Extract the [X, Y] coordinate from the center of the cell holding the provided text.  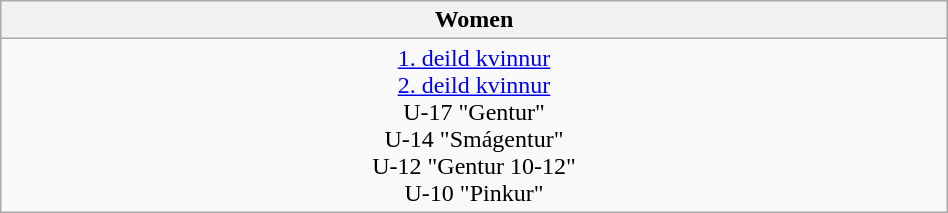
Women [474, 20]
1. deild kvinnur 2. deild kvinnur U-17 "Gentur" U-14 "Smágentur" U-12 "Gentur 10-12" U-10 "Pinkur" [474, 126]
